Find where the given text appears and provide that cell's center as (x, y) coordinate. 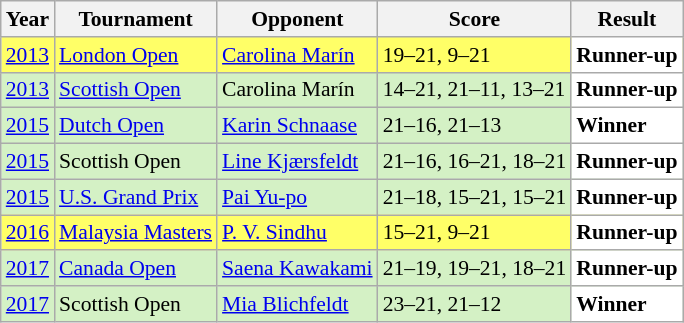
London Open (136, 55)
21–16, 16–21, 18–21 (475, 162)
Line Kjærsfeldt (298, 162)
23–21, 21–12 (475, 304)
Dutch Open (136, 126)
21–19, 19–21, 18–21 (475, 269)
Score (475, 19)
Karin Schnaase (298, 126)
Tournament (136, 19)
2016 (28, 233)
Canada Open (136, 269)
Mia Blichfeldt (298, 304)
Year (28, 19)
19–21, 9–21 (475, 55)
Pai Yu-po (298, 197)
15–21, 9–21 (475, 233)
P. V. Sindhu (298, 233)
Result (626, 19)
21–16, 21–13 (475, 126)
14–21, 21–11, 13–21 (475, 90)
Malaysia Masters (136, 233)
U.S. Grand Prix (136, 197)
21–18, 15–21, 15–21 (475, 197)
Opponent (298, 19)
Saena Kawakami (298, 269)
